Locate the cell with the specified text and output its [X, Y] center coordinate. 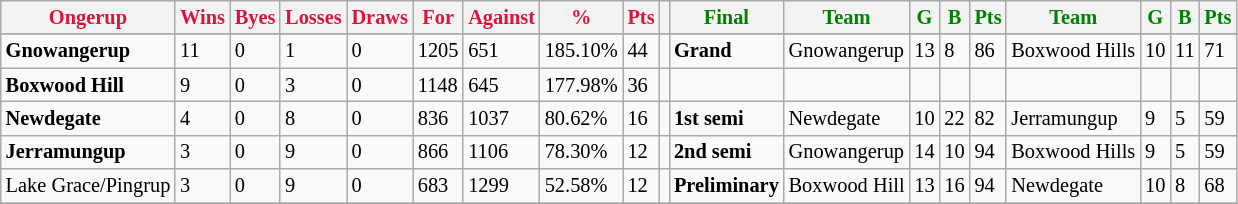
86 [988, 51]
Against [502, 17]
44 [642, 51]
Final [726, 17]
71 [1218, 51]
1st semi [726, 118]
Byes [255, 17]
% [582, 17]
52.58% [582, 186]
Preliminary [726, 186]
Losses [313, 17]
1148 [438, 85]
78.30% [582, 152]
22 [955, 118]
1 [313, 51]
Wins [202, 17]
866 [438, 152]
36 [642, 85]
82 [988, 118]
80.62% [582, 118]
2nd semi [726, 152]
14 [924, 152]
683 [438, 186]
645 [502, 85]
177.98% [582, 85]
68 [1218, 186]
651 [502, 51]
1299 [502, 186]
1037 [502, 118]
Draws [380, 17]
185.10% [582, 51]
1205 [438, 51]
For [438, 17]
1106 [502, 152]
4 [202, 118]
Ongerup [88, 17]
836 [438, 118]
Grand [726, 51]
Lake Grace/Pingrup [88, 186]
